From the cell containing the given text, extract its center point as [X, Y] coordinate. 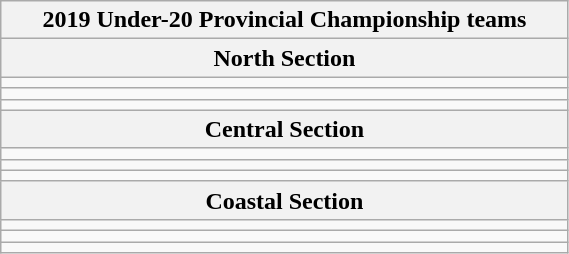
Central Section [284, 129]
2019 Under-20 Provincial Championship teams [284, 20]
North Section [284, 58]
Coastal Section [284, 200]
